From the cell containing the given text, extract its center point as (x, y) coordinate. 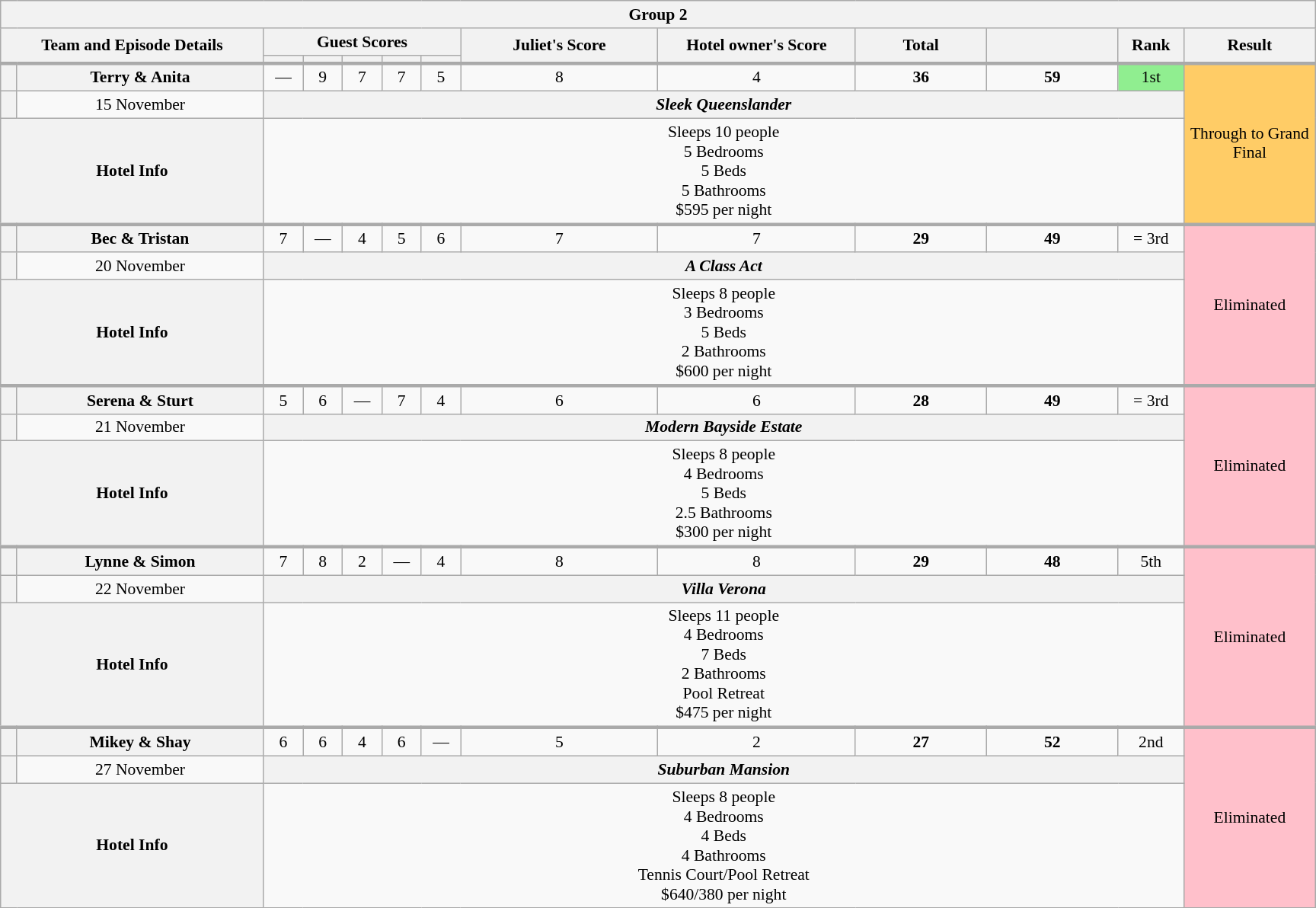
20 November (140, 267)
Serena & Sturt (140, 399)
Suburban Mansion (723, 770)
1st (1151, 78)
15 November (140, 105)
Rank (1151, 46)
Hotel owner's Score (757, 46)
Sleeps 11 people4 Bedrooms7 Beds2 BathroomsPool Retreat$475 per night (723, 666)
2nd (1151, 742)
Sleek Queenslander (723, 105)
27 (922, 742)
36 (922, 78)
Sleeps 10 people5 Bedrooms5 Beds5 Bathrooms$595 per night (723, 171)
28 (922, 399)
22 November (140, 589)
Sleeps 8 people4 Bedrooms5 Beds2.5 Bathrooms$300 per night (723, 494)
Terry & Anita (140, 78)
Guest Scores (363, 42)
27 November (140, 770)
48 (1052, 561)
Team and Episode Details (133, 46)
Group 2 (658, 14)
Sleeps 8 people4 Bedrooms4 Beds4 BathroomsTennis Court/Pool Retreat$640/380 per night (723, 846)
Modern Bayside Estate (723, 427)
Sleeps 8 people3 Bedrooms5 Beds2 Bathrooms$600 per night (723, 332)
5th (1151, 561)
21 November (140, 427)
Mikey & Shay (140, 742)
Total (922, 46)
52 (1052, 742)
59 (1052, 78)
Bec & Tristan (140, 238)
Juliet's Score (559, 46)
A Class Act (723, 267)
Through to Grand Final (1249, 144)
Villa Verona (723, 589)
Result (1249, 46)
9 (323, 78)
Lynne & Simon (140, 561)
